Identify which cell holds the provided text, then report its [x, y] central coordinate. 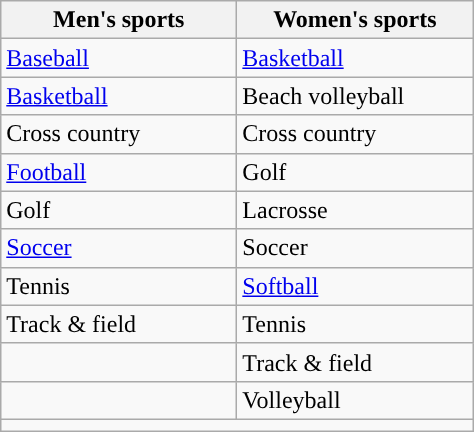
Women's sports [355, 20]
Baseball [119, 58]
Lacrosse [355, 210]
Volleyball [355, 400]
Men's sports [119, 20]
Football [119, 172]
Softball [355, 286]
Beach volleyball [355, 96]
